Provide the (x, y) coordinate of the cell's center where the given text is located.  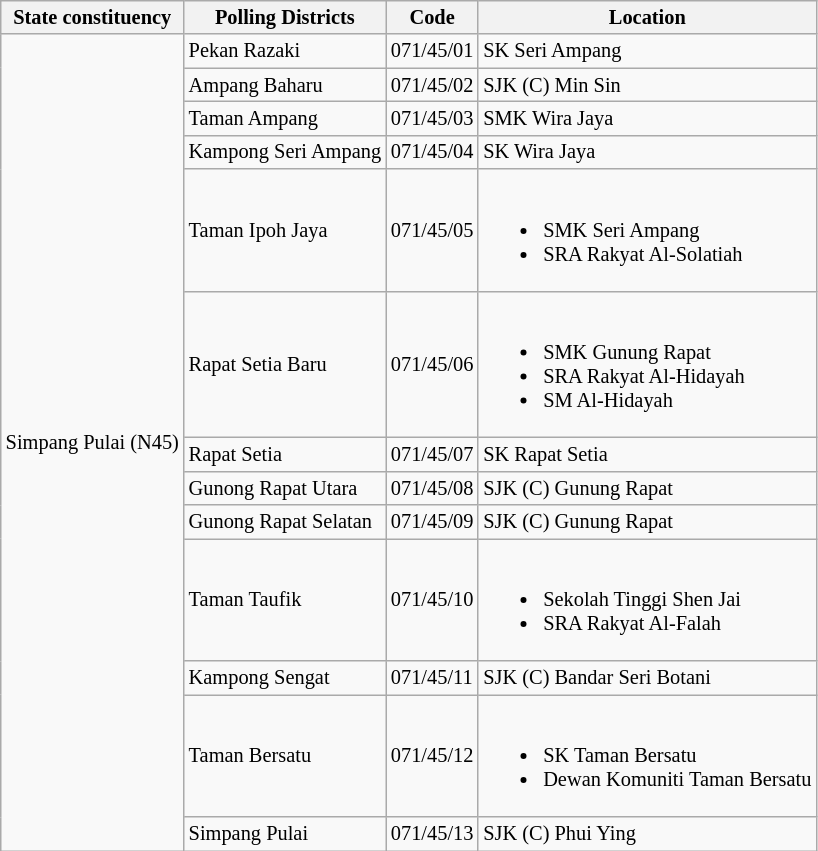
071/45/06 (432, 364)
SK Seri Ampang (647, 51)
SMK Gunung RapatSRA Rakyat Al-HidayahSM Al-Hidayah (647, 364)
Kampong Seri Ampang (285, 152)
071/45/04 (432, 152)
Pekan Razaki (285, 51)
071/45/11 (432, 678)
Gunong Rapat Utara (285, 488)
Taman Taufik (285, 599)
Ampang Baharu (285, 85)
State constituency (92, 17)
Location (647, 17)
071/45/05 (432, 230)
071/45/12 (432, 756)
071/45/02 (432, 85)
SMK Wira Jaya (647, 118)
071/45/10 (432, 599)
Simpang Pulai (285, 834)
Sekolah Tinggi Shen JaiSRA Rakyat Al-Falah (647, 599)
Taman Bersatu (285, 756)
SJK (C) Min Sin (647, 85)
071/45/13 (432, 834)
SK Taman BersatuDewan Komuniti Taman Bersatu (647, 756)
SMK Seri AmpangSRA Rakyat Al-Solatiah (647, 230)
Simpang Pulai (N45) (92, 442)
071/45/01 (432, 51)
071/45/03 (432, 118)
Taman Ampang (285, 118)
Kampong Sengat (285, 678)
Code (432, 17)
071/45/07 (432, 455)
071/45/08 (432, 488)
SJK (C) Phui Ying (647, 834)
Rapat Setia (285, 455)
Polling Districts (285, 17)
SK Rapat Setia (647, 455)
SJK (C) Bandar Seri Botani (647, 678)
Taman Ipoh Jaya (285, 230)
Gunong Rapat Selatan (285, 522)
071/45/09 (432, 522)
SK Wira Jaya (647, 152)
Rapat Setia Baru (285, 364)
